Find where the given text appears and provide that cell's center as [x, y] coordinate. 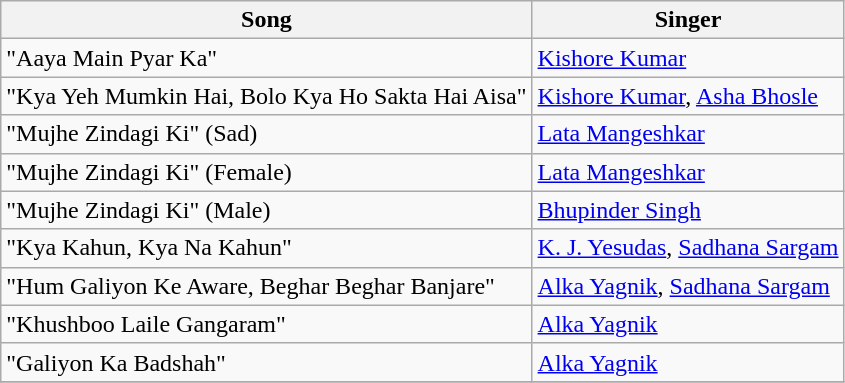
Alka Yagnik, Sadhana Sargam [688, 286]
Singer [688, 20]
Kishore Kumar, Asha Bhosle [688, 96]
"Mujhe Zindagi Ki" (Male) [266, 210]
Bhupinder Singh [688, 210]
"Khushboo Laile Gangaram" [266, 324]
"Galiyon Ka Badshah" [266, 362]
"Kya Kahun, Kya Na Kahun" [266, 248]
K. J. Yesudas, Sadhana Sargam [688, 248]
Song [266, 20]
Kishore Kumar [688, 58]
"Mujhe Zindagi Ki" (Female) [266, 172]
"Hum Galiyon Ke Aware, Beghar Beghar Banjare" [266, 286]
"Mujhe Zindagi Ki" (Sad) [266, 134]
"Kya Yeh Mumkin Hai, Bolo Kya Ho Sakta Hai Aisa" [266, 96]
"Aaya Main Pyar Ka" [266, 58]
